From the cell containing the given text, extract its center point as [x, y] coordinate. 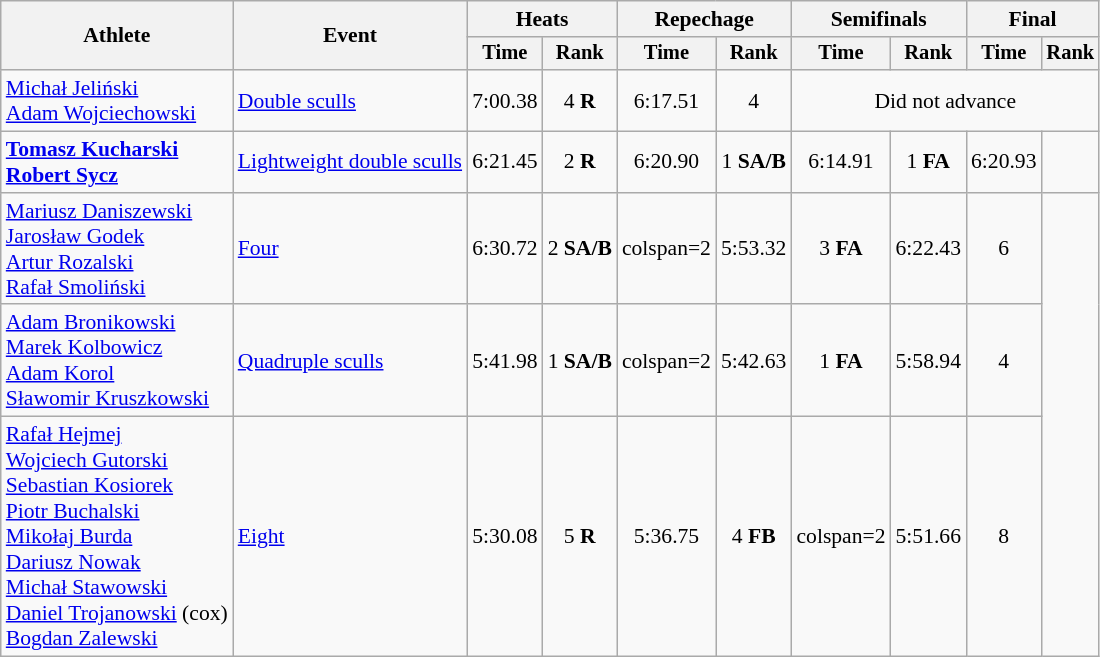
Michał JelińskiAdam Wojciechowski [117, 100]
7:00.38 [504, 100]
2 R [580, 162]
3 FA [840, 249]
Heats [542, 19]
5:51.66 [928, 537]
Semifinals [878, 19]
6:20.90 [666, 162]
6:22.43 [928, 249]
Athlete [117, 36]
4 R [580, 100]
Event [350, 36]
8 [1004, 537]
6:20.93 [1004, 162]
Adam BronikowskiMarek KolbowiczAdam KorolSławomir Kruszkowski [117, 361]
Tomasz KucharskiRobert Sycz [117, 162]
5:36.75 [666, 537]
5 R [580, 537]
5:42.63 [754, 361]
6:17.51 [666, 100]
5:41.98 [504, 361]
Double sculls [350, 100]
6:30.72 [504, 249]
Did not advance [945, 100]
2 SA/B [580, 249]
Rafał HejmejWojciech GutorskiSebastian KosiorekPiotr BuchalskiMikołaj BurdaDariusz NowakMichał StawowskiDaniel Trojanowski (cox)Bogdan Zalewski [117, 537]
4 FB [754, 537]
Repechage [704, 19]
5:53.32 [754, 249]
5:58.94 [928, 361]
Quadruple sculls [350, 361]
Four [350, 249]
6:14.91 [840, 162]
Mariusz DaniszewskiJarosław GodekArtur RozalskiRafał Smoliński [117, 249]
Lightweight double sculls [350, 162]
5:30.08 [504, 537]
Eight [350, 537]
6 [1004, 249]
6:21.45 [504, 162]
Final [1032, 19]
